Pinpoint the cell where the given text exists, returning its [X, Y] midpoint coordinate. 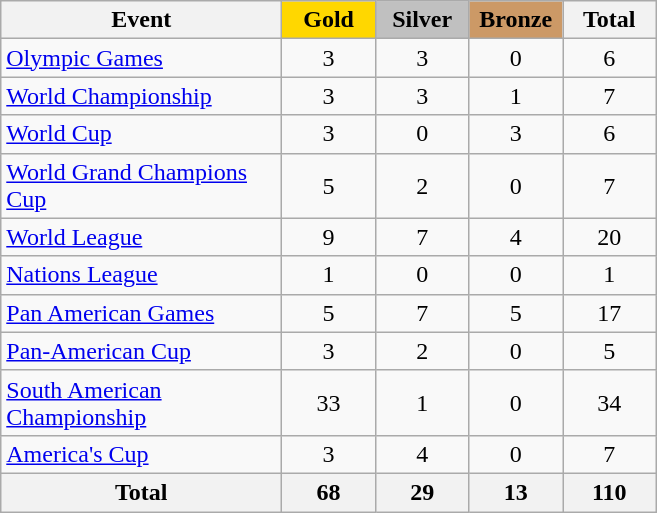
110 [609, 492]
34 [609, 402]
33 [329, 402]
Bronze [516, 20]
13 [516, 492]
South American Championship [142, 402]
29 [422, 492]
Olympic Games [142, 58]
Event [142, 20]
World Championship [142, 96]
Gold [329, 20]
Silver [422, 20]
68 [329, 492]
20 [609, 237]
America's Cup [142, 454]
17 [609, 313]
Nations League [142, 275]
World Cup [142, 134]
Pan-American Cup [142, 351]
World League [142, 237]
Pan American Games [142, 313]
9 [329, 237]
World Grand Champions Cup [142, 186]
